Identify which cell holds the provided text, then report its (x, y) central coordinate. 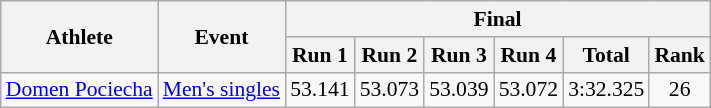
53.073 (390, 90)
Run 4 (528, 55)
Run 3 (458, 55)
Event (222, 36)
Run 2 (390, 55)
Run 1 (320, 55)
53.039 (458, 90)
Men's singles (222, 90)
53.072 (528, 90)
Domen Pociecha (80, 90)
Total (606, 55)
26 (680, 90)
Final (498, 19)
Athlete (80, 36)
53.141 (320, 90)
Rank (680, 55)
3:32.325 (606, 90)
